Output the (x, y) coordinate of the center of the cell containing the given text.  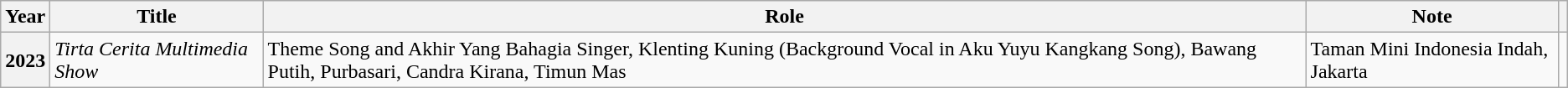
Title (157, 17)
Taman Mini Indonesia Indah, Jakarta (1432, 60)
Year (25, 17)
Note (1432, 17)
2023 (25, 60)
Tirta Cerita Multimedia Show (157, 60)
Role (784, 17)
